Output the (X, Y) coordinate of the center of the cell containing the given text.  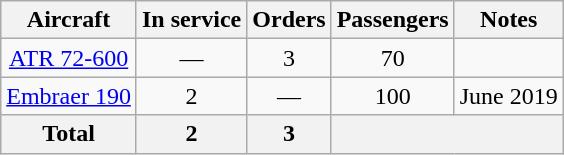
Orders (289, 20)
In service (191, 20)
Total (69, 134)
Aircraft (69, 20)
100 (392, 96)
June 2019 (508, 96)
Passengers (392, 20)
Embraer 190 (69, 96)
Notes (508, 20)
ATR 72-600 (69, 58)
70 (392, 58)
